Determine the (X, Y) coordinate at the center of the cell enclosing the given text.  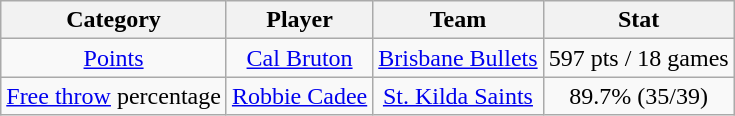
St. Kilda Saints (458, 96)
Brisbane Bullets (458, 58)
597 pts / 18 games (638, 58)
Cal Bruton (299, 58)
Player (299, 20)
Robbie Cadee (299, 96)
Category (114, 20)
Stat (638, 20)
Team (458, 20)
Free throw percentage (114, 96)
89.7% (35/39) (638, 96)
Points (114, 58)
